Scan for the cell matching the given text and deliver its [x, y] coordinate at center. 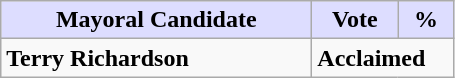
Mayoral Candidate [156, 20]
Acclaimed [383, 58]
Terry Richardson [156, 58]
% [426, 20]
Vote [355, 20]
